Capture the cell that displays the provided text and extract its (x, y) central coordinate. 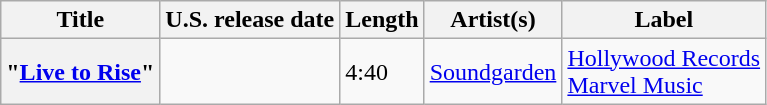
Length (382, 20)
Label (664, 20)
Artist(s) (493, 20)
U.S. release date (250, 20)
"Live to Rise" (80, 72)
Hollywood RecordsMarvel Music (664, 72)
Soundgarden (493, 72)
Title (80, 20)
4:40 (382, 72)
